Provide the [x, y] coordinate of the cell's center where the given text is located.  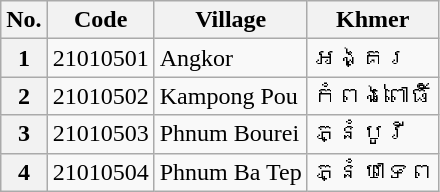
3 [24, 134]
21010501 [100, 58]
2 [24, 96]
កំពង់ពោធិ៍ [372, 96]
Code [100, 20]
1 [24, 58]
Angkor [230, 58]
No. [24, 20]
21010502 [100, 96]
Village [230, 20]
Kampong Pou [230, 96]
អង្គរ [372, 58]
ភ្នំបាទេព [372, 172]
Khmer [372, 20]
ភ្នំបូរី [372, 134]
Phnum Bourei [230, 134]
21010504 [100, 172]
4 [24, 172]
Phnum Ba Tep [230, 172]
21010503 [100, 134]
